Locate the cell with the specified text and output its [x, y] center coordinate. 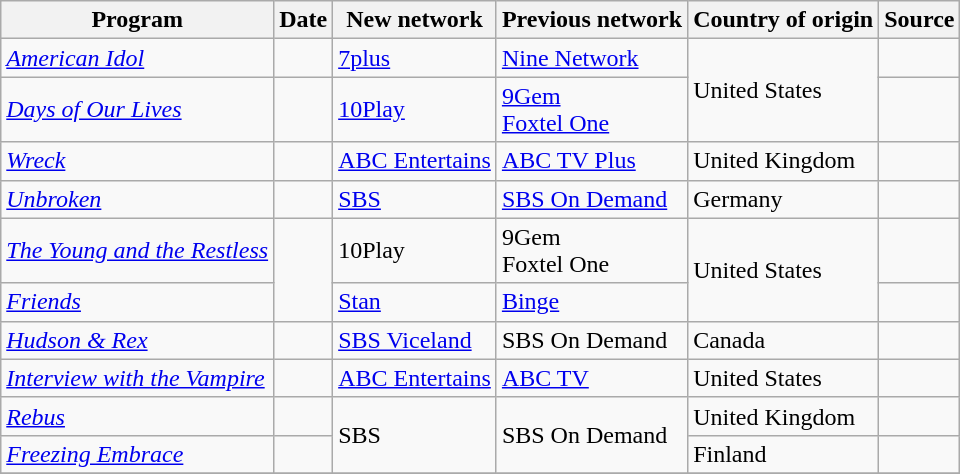
Date [304, 20]
Days of Our Lives [138, 110]
Unbroken [138, 199]
American Idol [138, 58]
ABC TV [592, 378]
SBS Viceland [415, 340]
Finland [784, 454]
Previous network [592, 20]
Freezing Embrace [138, 454]
New network [415, 20]
Interview with the Vampire [138, 378]
Wreck [138, 161]
ABC TV Plus [592, 161]
Source [920, 20]
Binge [592, 302]
Country of origin [784, 20]
Nine Network [592, 58]
Program [138, 20]
Stan [415, 302]
Friends [138, 302]
The Young and the Restless [138, 250]
Germany [784, 199]
Canada [784, 340]
7plus [415, 58]
Hudson & Rex [138, 340]
Rebus [138, 416]
